Return the [x, y] coordinate for the center point of the cell that contains the specified text.  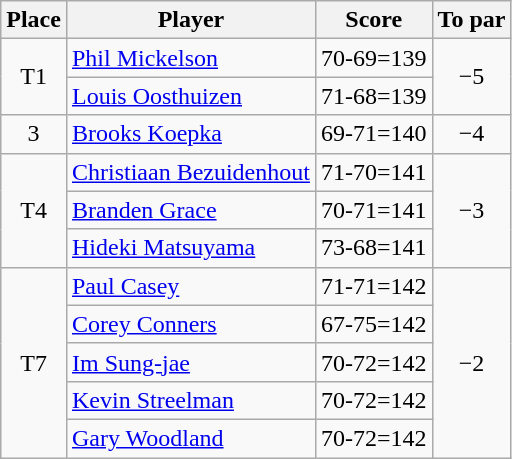
Gary Woodland [190, 438]
T1 [34, 77]
Christiaan Bezuidenhout [190, 172]
3 [34, 134]
71-68=139 [374, 96]
Paul Casey [190, 286]
Player [190, 20]
70-71=141 [374, 210]
−4 [472, 134]
−3 [472, 210]
−5 [472, 77]
Corey Conners [190, 324]
T7 [34, 362]
69-71=140 [374, 134]
Branden Grace [190, 210]
71-70=141 [374, 172]
71-71=142 [374, 286]
Louis Oosthuizen [190, 96]
Phil Mickelson [190, 58]
Score [374, 20]
Kevin Streelman [190, 400]
Im Sung-jae [190, 362]
Place [34, 20]
To par [472, 20]
T4 [34, 210]
67-75=142 [374, 324]
73-68=141 [374, 248]
Hideki Matsuyama [190, 248]
70-69=139 [374, 58]
−2 [472, 362]
Brooks Koepka [190, 134]
